Return the (x, y) coordinate for the center point of the cell that contains the specified text.  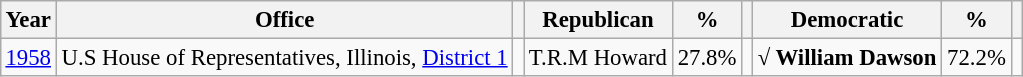
1958 (28, 57)
Republican (598, 20)
Office (284, 20)
T.R.M Howard (598, 57)
Democratic (846, 20)
27.8% (706, 57)
72.2% (976, 57)
√ William Dawson (846, 57)
Year (28, 20)
U.S House of Representatives, Illinois, District 1 (284, 57)
